Provide the (X, Y) coordinate of the cell's center where the given text is located.  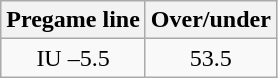
Over/under (210, 20)
IU –5.5 (74, 58)
Pregame line (74, 20)
53.5 (210, 58)
